Pinpoint the cell where the given text exists, returning its [X, Y] midpoint coordinate. 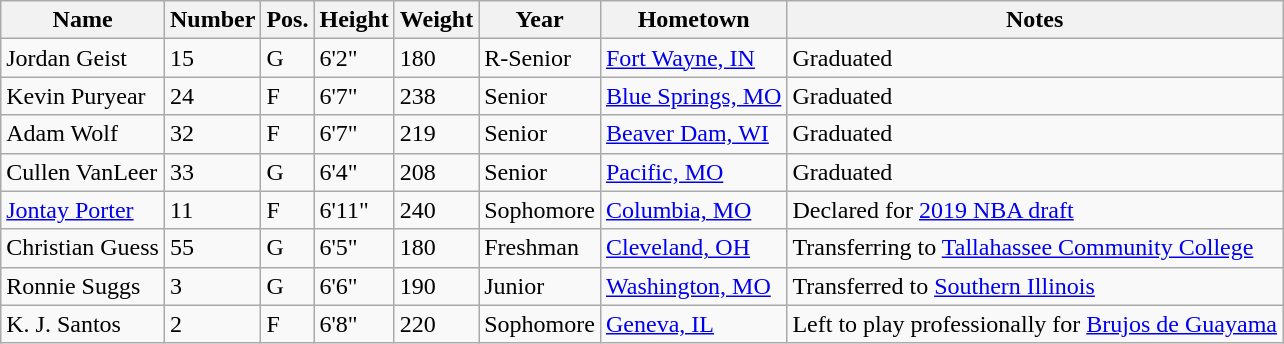
Washington, MO [693, 286]
Columbia, MO [693, 210]
238 [436, 96]
Declared for 2019 NBA draft [1035, 210]
Cleveland, OH [693, 248]
Notes [1035, 20]
Fort Wayne, IN [693, 58]
3 [212, 286]
Geneva, IL [693, 324]
32 [212, 134]
208 [436, 172]
Ronnie Suggs [83, 286]
6'5" [354, 248]
55 [212, 248]
190 [436, 286]
Height [354, 20]
Year [540, 20]
Blue Springs, MO [693, 96]
6'2" [354, 58]
K. J. Santos [83, 324]
Freshman [540, 248]
Jontay Porter [83, 210]
Christian Guess [83, 248]
Jordan Geist [83, 58]
Number [212, 20]
Kevin Puryear [83, 96]
Transferred to Southern Illinois [1035, 286]
33 [212, 172]
6'4" [354, 172]
Junior [540, 286]
6'8" [354, 324]
219 [436, 134]
Adam Wolf [83, 134]
Cullen VanLeer [83, 172]
Pacific, MO [693, 172]
Name [83, 20]
240 [436, 210]
Weight [436, 20]
15 [212, 58]
Hometown [693, 20]
220 [436, 324]
6'11" [354, 210]
Pos. [288, 20]
Beaver Dam, WI [693, 134]
2 [212, 324]
6'6" [354, 286]
Left to play professionally for Brujos de Guayama [1035, 324]
R-Senior [540, 58]
Transferring to Tallahassee Community College [1035, 248]
11 [212, 210]
24 [212, 96]
